Identify which cell holds the provided text, then report its [x, y] central coordinate. 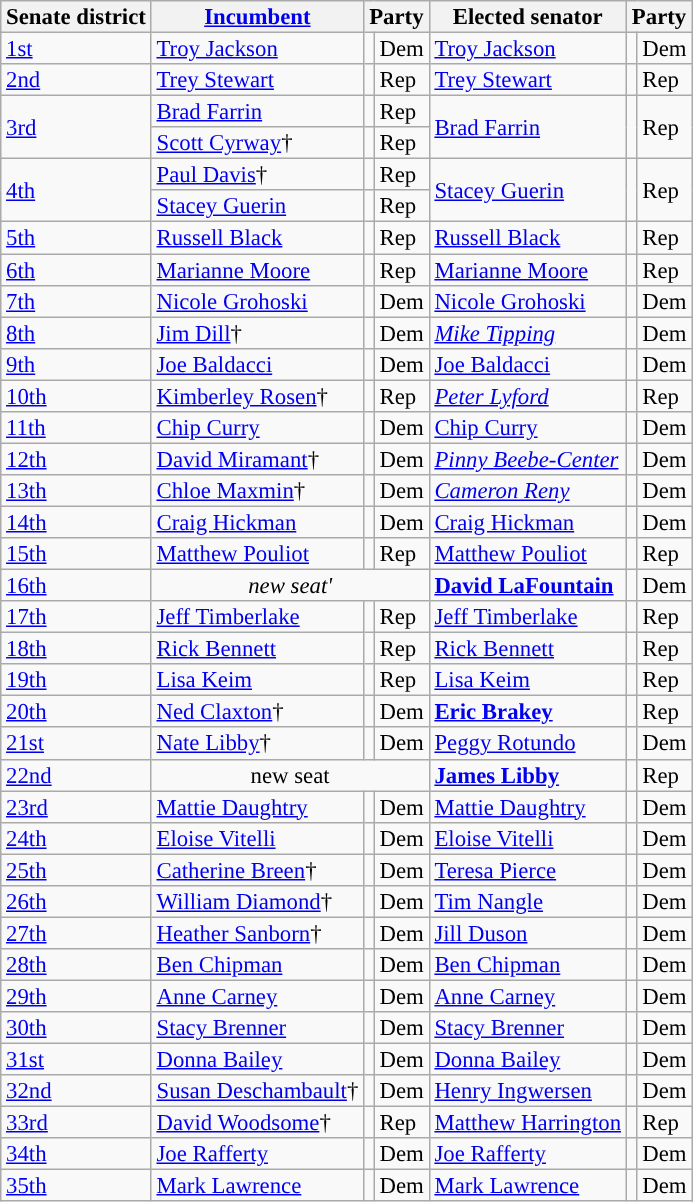
6th [76, 270]
7th [76, 301]
David Woodsome† [257, 1123]
Jill Duson [528, 933]
Eric Brakey [528, 712]
24th [76, 838]
14th [76, 522]
Cameron Reny [528, 491]
Teresa Pierce [528, 870]
new seat [290, 775]
30th [76, 1028]
23rd [76, 807]
Pinny Beebe-Center [528, 459]
Mike Tipping [528, 333]
16th [76, 586]
2nd [76, 80]
26th [76, 902]
William Diamond† [257, 902]
Paul Davis† [257, 175]
Jim Dill† [257, 333]
Chloe Maxmin† [257, 491]
1st [76, 49]
9th [76, 364]
12th [76, 459]
Peter Lyford [528, 396]
13th [76, 491]
3rd [76, 128]
David LaFountain [528, 586]
Henry Ingwersen [528, 1091]
25th [76, 870]
10th [76, 396]
Susan Deschambault† [257, 1091]
Nate Libby† [257, 744]
20th [76, 712]
18th [76, 649]
Tim Nangle [528, 902]
Kimberley Rosen† [257, 396]
21st [76, 744]
new seat' [290, 586]
Catherine Breen† [257, 870]
Scott Cyrway† [257, 143]
11th [76, 428]
15th [76, 554]
James Libby [528, 775]
17th [76, 617]
22nd [76, 775]
Elected senator [528, 17]
34th [76, 1154]
5th [76, 238]
8th [76, 333]
32nd [76, 1091]
Incumbent [257, 17]
27th [76, 933]
Matthew Harrington [528, 1123]
Heather Sanborn† [257, 933]
31st [76, 1060]
Ned Claxton† [257, 712]
4th [76, 190]
28th [76, 965]
Senate district [76, 17]
29th [76, 996]
19th [76, 680]
33rd [76, 1123]
David Miramant† [257, 459]
35th [76, 1186]
Peggy Rotundo [528, 744]
